Scan for the cell matching the given text and deliver its (x, y) coordinate at center. 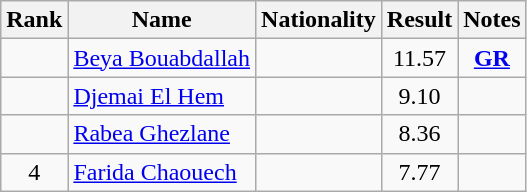
9.10 (419, 96)
11.57 (419, 58)
Rank (34, 20)
Notes (492, 20)
Djemai El Hem (162, 96)
Beya Bouabdallah (162, 58)
7.77 (419, 172)
Result (419, 20)
Name (162, 20)
GR (492, 58)
4 (34, 172)
Farida Chaouech (162, 172)
Nationality (319, 20)
Rabea Ghezlane (162, 134)
8.36 (419, 134)
